Locate the cell with the specified text and output its [x, y] center coordinate. 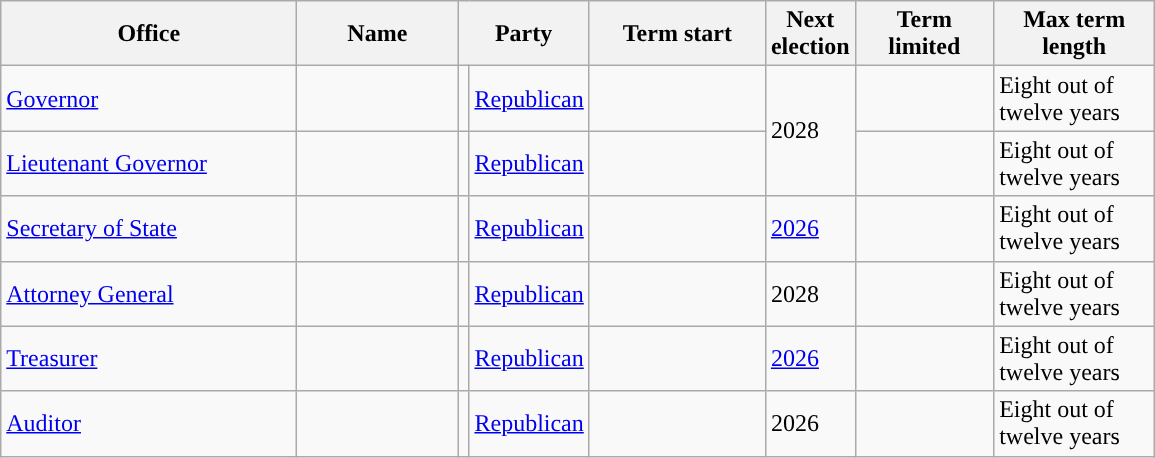
Attorney General [149, 294]
Party [524, 34]
Next election [810, 34]
Term start [677, 34]
Governor [149, 98]
Max term length [1074, 34]
Treasurer [149, 358]
Secretary of State [149, 228]
Term limited [924, 34]
Office [149, 34]
Lieutenant Governor [149, 164]
Name [378, 34]
Auditor [149, 424]
